Identify which cell holds the provided text, then report its (X, Y) central coordinate. 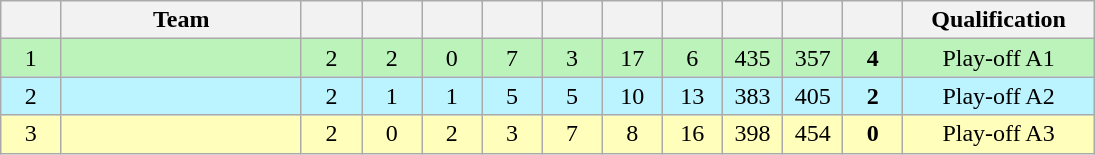
398 (752, 134)
405 (813, 96)
13 (692, 96)
8 (632, 134)
357 (813, 58)
17 (632, 58)
Qualification (998, 20)
Play-off A2 (998, 96)
435 (752, 58)
Team (182, 20)
4 (873, 58)
16 (692, 134)
383 (752, 96)
6 (692, 58)
Play-off A1 (998, 58)
454 (813, 134)
Play-off A3 (998, 134)
10 (632, 96)
